From the cell containing the given text, extract its center point as (X, Y) coordinate. 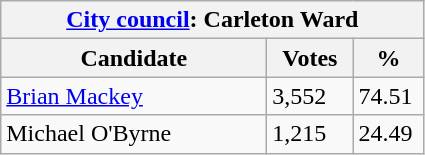
Michael O'Byrne (134, 134)
City council: Carleton Ward (212, 20)
24.49 (388, 134)
Votes (310, 58)
1,215 (310, 134)
3,552 (310, 96)
74.51 (388, 96)
Brian Mackey (134, 96)
Candidate (134, 58)
% (388, 58)
